Detect which cell encompasses the target text, then output its [X, Y] center coordinate. 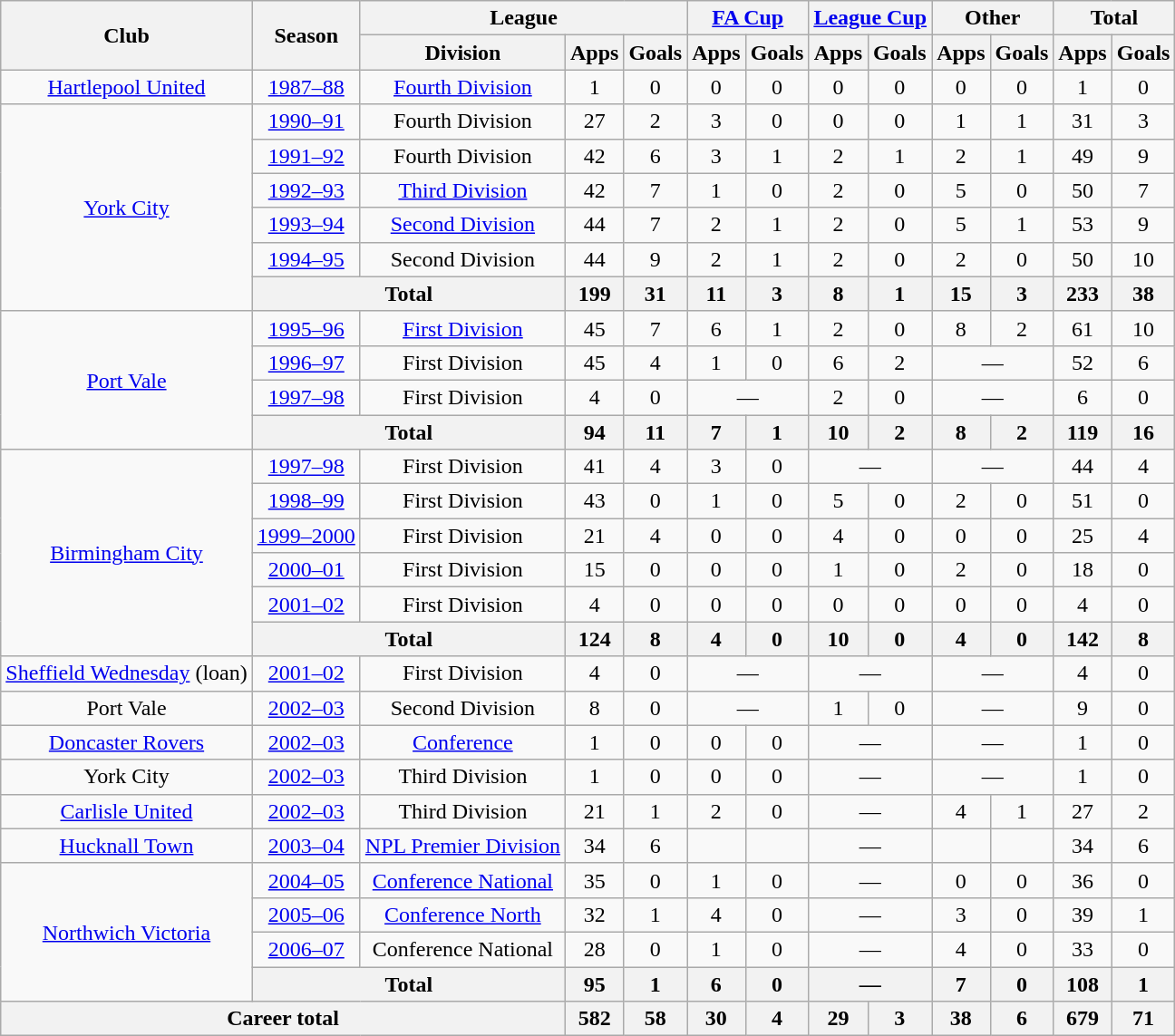
2005–06 [306, 915]
25 [1083, 536]
Other [993, 18]
Conference North [462, 915]
28 [594, 949]
1994–95 [306, 259]
53 [1083, 225]
FA Cup [748, 18]
Doncaster Rovers [127, 742]
679 [1083, 1019]
1991–92 [306, 156]
18 [1083, 570]
Career total [283, 1019]
2004–05 [306, 880]
39 [1083, 915]
Birmingham City [127, 553]
35 [594, 880]
Conference [462, 742]
NPL Premier Division [462, 846]
108 [1083, 983]
32 [594, 915]
2006–07 [306, 949]
49 [1083, 156]
94 [594, 432]
36 [1083, 880]
League [523, 18]
41 [594, 467]
199 [594, 294]
142 [1083, 639]
2003–04 [306, 846]
51 [1083, 501]
1999–2000 [306, 536]
1990–91 [306, 121]
1996–97 [306, 363]
Sheffield Wednesday (loan) [127, 673]
Northwich Victoria [127, 932]
1998–99 [306, 501]
2000–01 [306, 570]
1992–93 [306, 190]
Club [127, 35]
Hartlepool United [127, 87]
1993–94 [306, 225]
119 [1083, 432]
233 [1083, 294]
1995–96 [306, 328]
61 [1083, 328]
29 [838, 1019]
71 [1143, 1019]
124 [594, 639]
43 [594, 501]
95 [594, 983]
52 [1083, 363]
Division [462, 53]
33 [1083, 949]
582 [594, 1019]
League Cup [870, 18]
16 [1143, 432]
Hucknall Town [127, 846]
Carlisle United [127, 811]
Season [306, 35]
1987–88 [306, 87]
30 [716, 1019]
58 [655, 1019]
